Detect which cell encompasses the target text, then output its [X, Y] center coordinate. 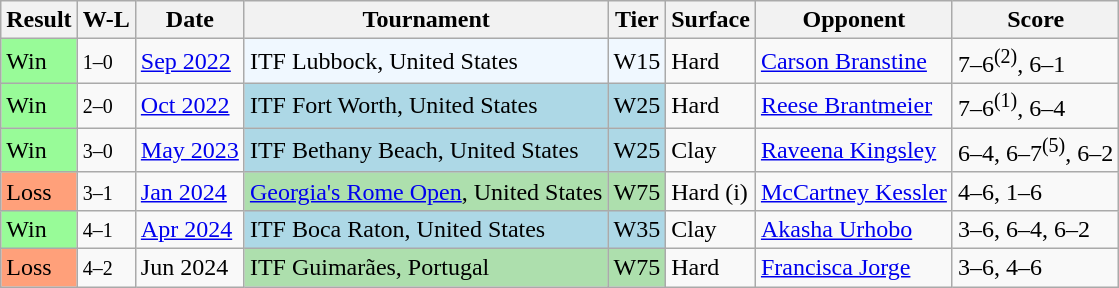
7–6(2), 6–1 [1035, 62]
ITF Guimarães, Portugal [426, 268]
Tournament [426, 20]
Georgia's Rome Open, United States [426, 191]
Akasha Urhobo [854, 230]
ITF Boca Raton, United States [426, 230]
Date [190, 20]
ITF Fort Worth, United States [426, 106]
Carson Branstine [854, 62]
Raveena Kingsley [854, 150]
Tier [637, 20]
1–0 [106, 62]
6–4, 6–7(5), 6–2 [1035, 150]
Hard (i) [711, 191]
Jun 2024 [190, 268]
Reese Brantmeier [854, 106]
W-L [106, 20]
ITF Lubbock, United States [426, 62]
4–6, 1–6 [1035, 191]
Opponent [854, 20]
2–0 [106, 106]
W15 [637, 62]
ITF Bethany Beach, United States [426, 150]
Result [39, 20]
May 2023 [190, 150]
3–6, 4–6 [1035, 268]
3–6, 6–4, 6–2 [1035, 230]
Francisca Jorge [854, 268]
4–1 [106, 230]
Jan 2024 [190, 191]
4–2 [106, 268]
Apr 2024 [190, 230]
Surface [711, 20]
3–1 [106, 191]
W35 [637, 230]
3–0 [106, 150]
Score [1035, 20]
McCartney Kessler [854, 191]
7–6(1), 6–4 [1035, 106]
Oct 2022 [190, 106]
Sep 2022 [190, 62]
